Return the [X, Y] coordinate for the center point of the cell that contains the specified text.  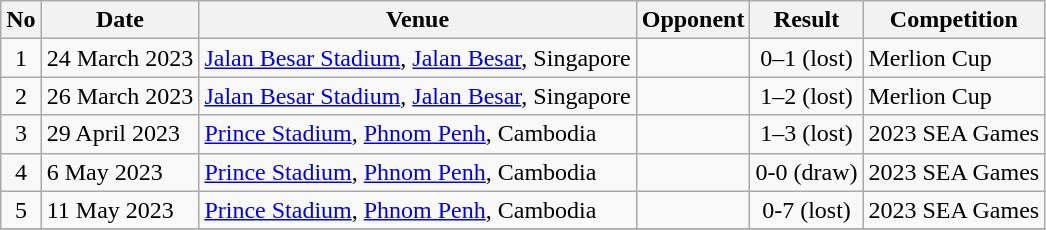
Competition [954, 20]
2 [21, 96]
29 April 2023 [120, 134]
Venue [418, 20]
No [21, 20]
1–3 (lost) [806, 134]
3 [21, 134]
0-0 (draw) [806, 172]
Result [806, 20]
0–1 (lost) [806, 58]
Opponent [693, 20]
11 May 2023 [120, 210]
24 March 2023 [120, 58]
Date [120, 20]
6 May 2023 [120, 172]
5 [21, 210]
0-7 (lost) [806, 210]
1 [21, 58]
4 [21, 172]
26 March 2023 [120, 96]
1–2 (lost) [806, 96]
